Locate the cell with the specified text and output its [x, y] center coordinate. 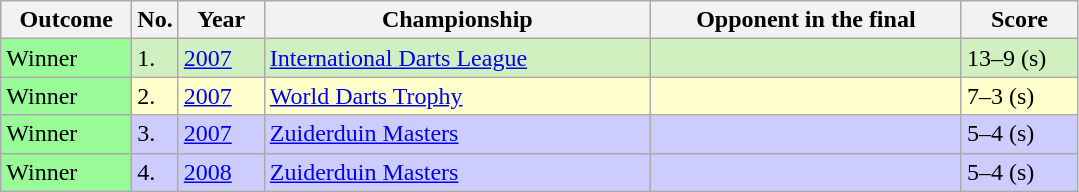
World Darts Trophy [457, 96]
Opponent in the final [806, 20]
7–3 (s) [1019, 96]
Score [1019, 20]
2. [155, 96]
Outcome [66, 20]
No. [155, 20]
13–9 (s) [1019, 58]
Year [221, 20]
1. [155, 58]
2008 [221, 172]
International Darts League [457, 58]
3. [155, 134]
Championship [457, 20]
4. [155, 172]
